Extract the [x, y] coordinate from the center of the cell holding the provided text.  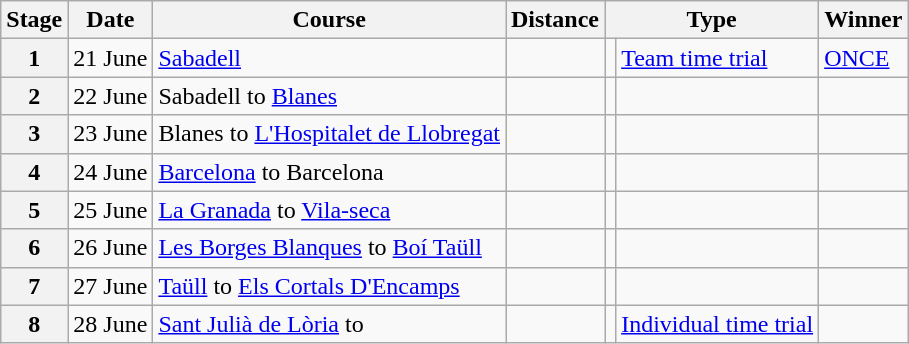
Blanes to L'Hospitalet de Llobregat [330, 134]
28 June [110, 324]
Barcelona to Barcelona [330, 172]
Distance [556, 20]
Sabadell to Blanes [330, 96]
La Granada to Vila-seca [330, 210]
2 [34, 96]
Les Borges Blanques to Boí Taüll [330, 248]
7 [34, 286]
Sabadell [330, 58]
21 June [110, 58]
24 June [110, 172]
27 June [110, 286]
Course [330, 20]
Winner [864, 20]
3 [34, 134]
Individual time trial [718, 324]
1 [34, 58]
Stage [34, 20]
Type [712, 20]
26 June [110, 248]
23 June [110, 134]
Sant Julià de Lòria to [330, 324]
6 [34, 248]
Taüll to Els Cortals D'Encamps [330, 286]
4 [34, 172]
5 [34, 210]
8 [34, 324]
Team time trial [718, 58]
ONCE [864, 58]
Date [110, 20]
25 June [110, 210]
22 June [110, 96]
